Locate the cell with the specified text and output its [X, Y] center coordinate. 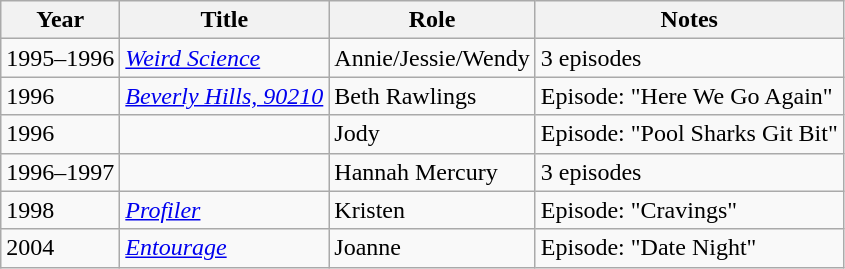
Profiler [224, 210]
Annie/Jessie/Wendy [432, 58]
Jody [432, 134]
Hannah Mercury [432, 172]
Title [224, 20]
Joanne [432, 248]
Episode: "Date Night" [689, 248]
Year [60, 20]
Episode: "Pool Sharks Git Bit" [689, 134]
Beverly Hills, 90210 [224, 96]
1995–1996 [60, 58]
Role [432, 20]
2004 [60, 248]
1996–1997 [60, 172]
Notes [689, 20]
Beth Rawlings [432, 96]
Entourage [224, 248]
Kristen [432, 210]
Episode: "Here We Go Again" [689, 96]
1998 [60, 210]
Weird Science [224, 58]
Episode: "Cravings" [689, 210]
